Identify which cell holds the provided text, then report its [x, y] central coordinate. 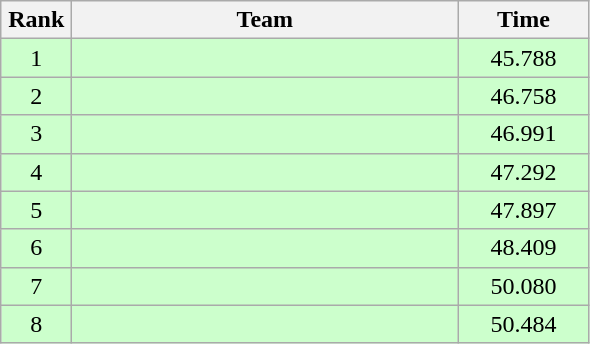
8 [36, 324]
Rank [36, 20]
46.758 [524, 96]
5 [36, 210]
50.484 [524, 324]
4 [36, 172]
1 [36, 58]
6 [36, 248]
Team [265, 20]
3 [36, 134]
7 [36, 286]
50.080 [524, 286]
48.409 [524, 248]
2 [36, 96]
Time [524, 20]
47.897 [524, 210]
47.292 [524, 172]
46.991 [524, 134]
45.788 [524, 58]
